Return (X, Y) of the center of cell containing provided text 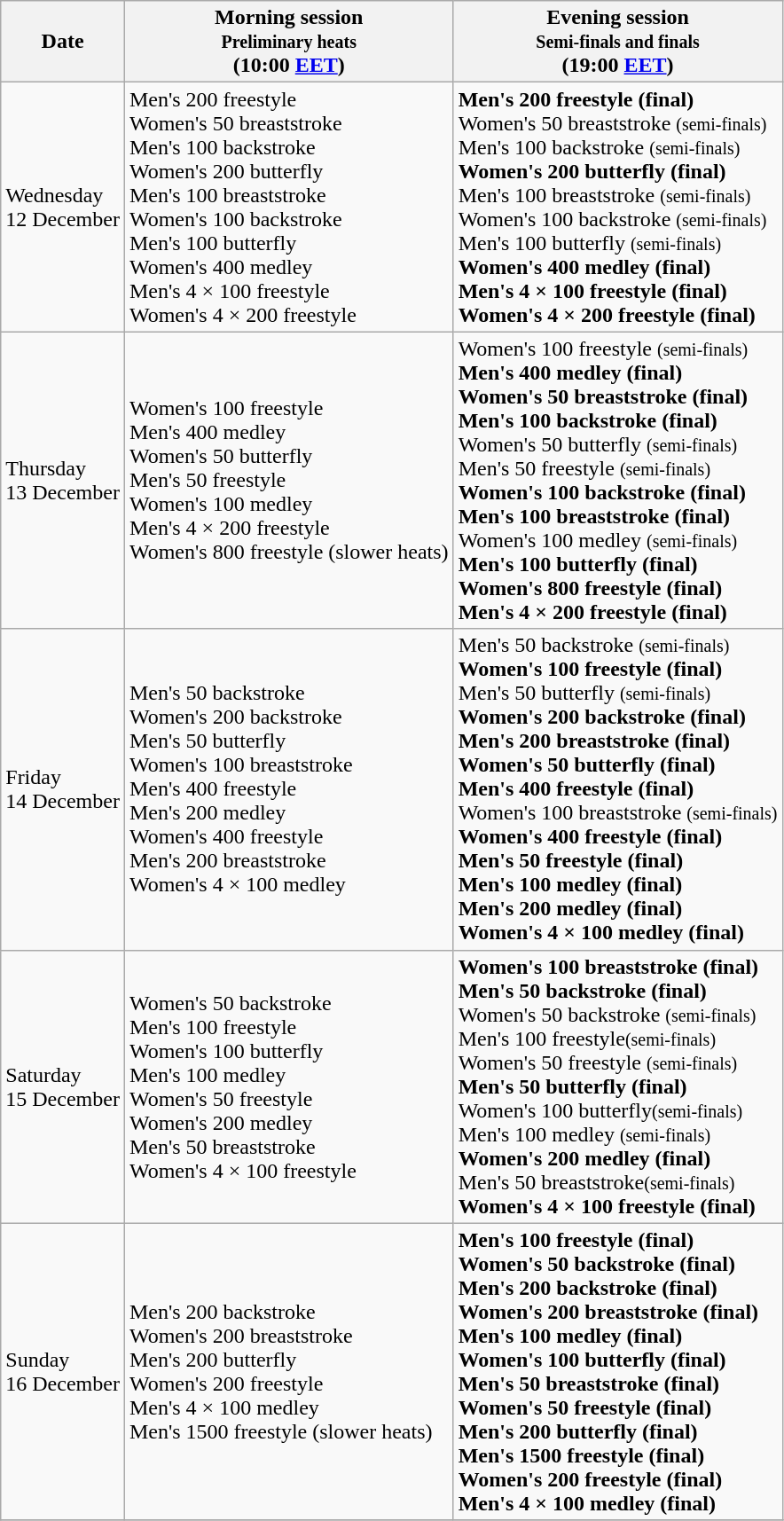
Men's 200 backstroke Women's 200 breaststroke Men's 200 butterfly Women's 200 freestyle Men's 4 × 100 medley Men's 1500 freestyle (slower heats) (289, 1371)
Wednesday 12 December (63, 208)
Friday 14 December (63, 789)
Morning session Preliminary heats (10:00 EET) (289, 42)
Evening session Semi-finals and finals (19:00 EET) (617, 42)
Saturday 15 December (63, 1086)
Date (63, 42)
Thursday 13 December (63, 481)
Sunday 16 December (63, 1371)
